Identify which cell holds the provided text, then report its [X, Y] central coordinate. 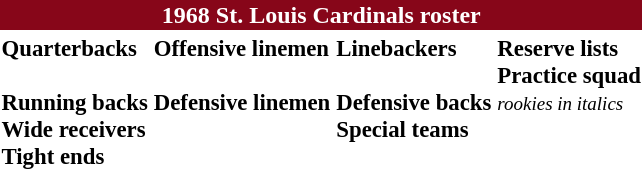
1968 St. Louis Cardinals roster [321, 15]
